Return the (x, y) coordinate for the center point of the cell that contains the specified text.  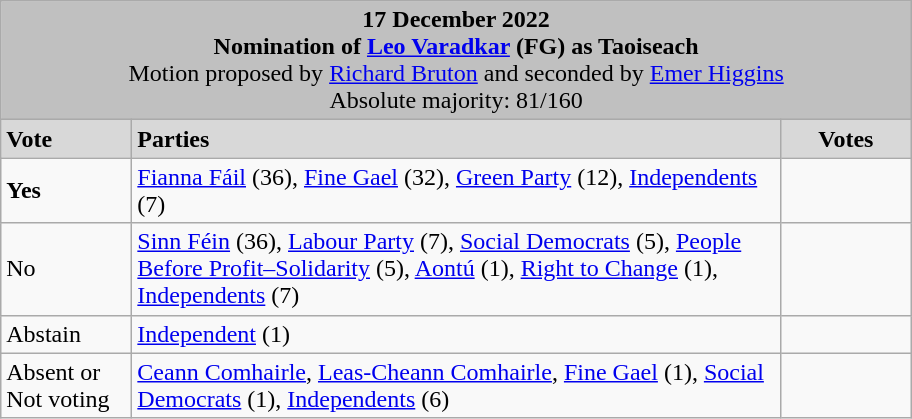
Votes (846, 139)
Sinn Féin (36), Labour Party (7), Social Democrats (5), People Before Profit–Solidarity (5), Aontú (1), Right to Change (1), Independents (7) (456, 269)
Yes (66, 190)
Absent orNot voting (66, 386)
Ceann Comhairle, Leas-Cheann Comhairle, Fine Gael (1), Social Democrats (1), Independents (6) (456, 386)
17 December 2022Nomination of Leo Varadkar (FG) as TaoiseachMotion proposed by Richard Bruton and seconded by Emer HigginsAbsolute majority: 81/160 (456, 60)
Abstain (66, 334)
Vote (66, 139)
No (66, 269)
Fianna Fáil (36), Fine Gael (32), Green Party (12), Independents (7) (456, 190)
Parties (456, 139)
Independent (1) (456, 334)
